Identify which cell holds the provided text, then report its [x, y] central coordinate. 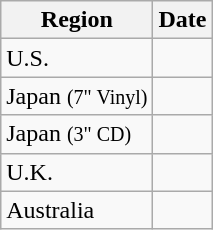
Region [77, 20]
Japan (3" CD) [77, 134]
U.S. [77, 58]
Date [182, 20]
Japan (7" Vinyl) [77, 96]
Australia [77, 210]
U.K. [77, 172]
